Provide the (X, Y) coordinate of the cell's center where the given text is located.  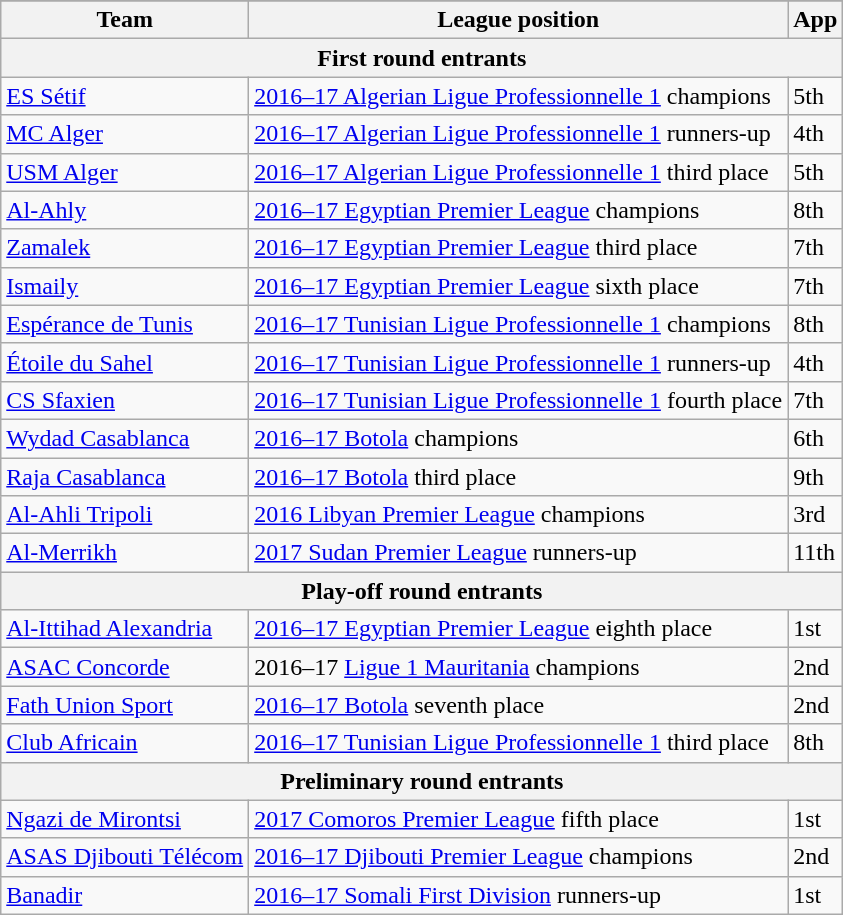
Al-Ittihad Alexandria (125, 629)
Zamalek (125, 248)
League position (518, 20)
2017 Comoros Premier League fifth place (518, 819)
2016–17 Egyptian Premier League champions (518, 210)
App (816, 20)
Banadir (125, 895)
9th (816, 477)
2016–17 Tunisian Ligue Professionnelle 1 third place (518, 743)
Al-Merrikh (125, 553)
2016 Libyan Premier League champions (518, 515)
Ismaily (125, 286)
ASAS Djibouti Télécom (125, 857)
Fath Union Sport (125, 705)
Ngazi de Mirontsi (125, 819)
2016–17 Tunisian Ligue Professionnelle 1 fourth place (518, 400)
Raja Casablanca (125, 477)
2016–17 Djibouti Premier League champions (518, 857)
2016–17 Ligue 1 Mauritania champions (518, 667)
Wydad Casablanca (125, 438)
CS Sfaxien (125, 400)
Team (125, 20)
2016–17 Egyptian Premier League third place (518, 248)
2016–17 Algerian Ligue Professionnelle 1 runners-up (518, 134)
ASAC Concorde (125, 667)
2016–17 Botola third place (518, 477)
Play-off round entrants (422, 591)
Espérance de Tunis (125, 324)
2016–17 Egyptian Premier League eighth place (518, 629)
6th (816, 438)
MC Alger (125, 134)
ES Sétif (125, 96)
Al-Ahly (125, 210)
Al-Ahli Tripoli (125, 515)
Club Africain (125, 743)
2016–17 Egyptian Premier League sixth place (518, 286)
First round entrants (422, 58)
2016–17 Algerian Ligue Professionnelle 1 third place (518, 172)
Étoile du Sahel (125, 362)
2016–17 Tunisian Ligue Professionnelle 1 runners-up (518, 362)
2016–17 Somali First Division runners-up (518, 895)
USM Alger (125, 172)
11th (816, 553)
2017 Sudan Premier League runners-up (518, 553)
2016–17 Tunisian Ligue Professionnelle 1 champions (518, 324)
2016–17 Botola champions (518, 438)
2016–17 Algerian Ligue Professionnelle 1 champions (518, 96)
Preliminary round entrants (422, 781)
2016–17 Botola seventh place (518, 705)
3rd (816, 515)
